Search for the cell housing the specified text and yield its (X, Y) center coordinate. 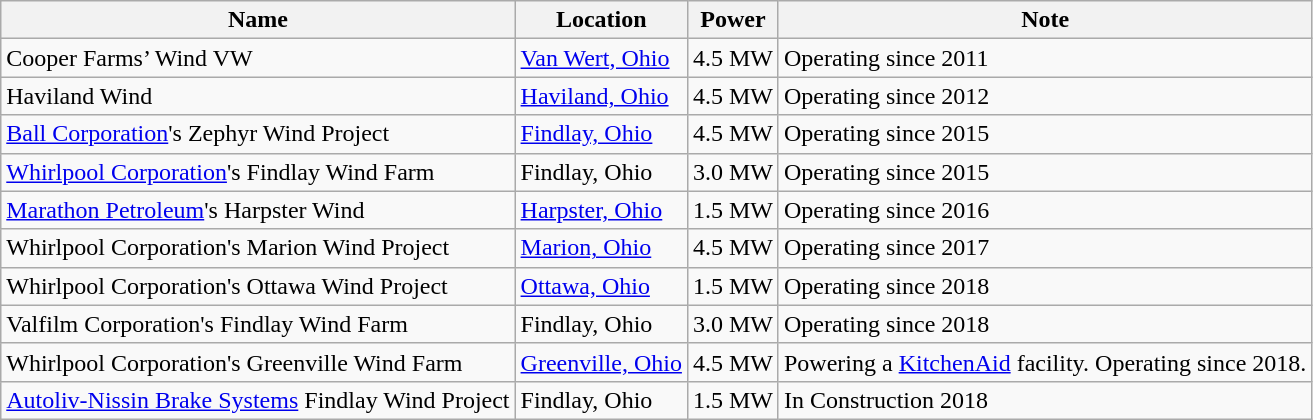
Powering a KitchenAid facility. Operating since 2018. (1044, 362)
Operating since 2012 (1044, 96)
Whirlpool Corporation's Findlay Wind Farm (258, 172)
Van Wert, Ohio (601, 58)
Ball Corporation's Zephyr Wind Project (258, 134)
Whirlpool Corporation's Greenville Wind Farm (258, 362)
Autoliv-Nissin Brake Systems Findlay Wind Project (258, 400)
Haviland, Ohio (601, 96)
In Construction 2018 (1044, 400)
Harpster, Ohio (601, 210)
Name (258, 20)
Operating since 2011 (1044, 58)
Power (732, 20)
Whirlpool Corporation's Marion Wind Project (258, 248)
Note (1044, 20)
Valfilm Corporation's Findlay Wind Farm (258, 324)
Greenville, Ohio (601, 362)
Location (601, 20)
Operating since 2017 (1044, 248)
Marion, Ohio (601, 248)
Cooper Farms’ Wind VW (258, 58)
Haviland Wind (258, 96)
Ottawa, Ohio (601, 286)
Marathon Petroleum's Harpster Wind (258, 210)
Whirlpool Corporation's Ottawa Wind Project (258, 286)
Operating since 2016 (1044, 210)
